Identify which cell holds the provided text, then report its [X, Y] central coordinate. 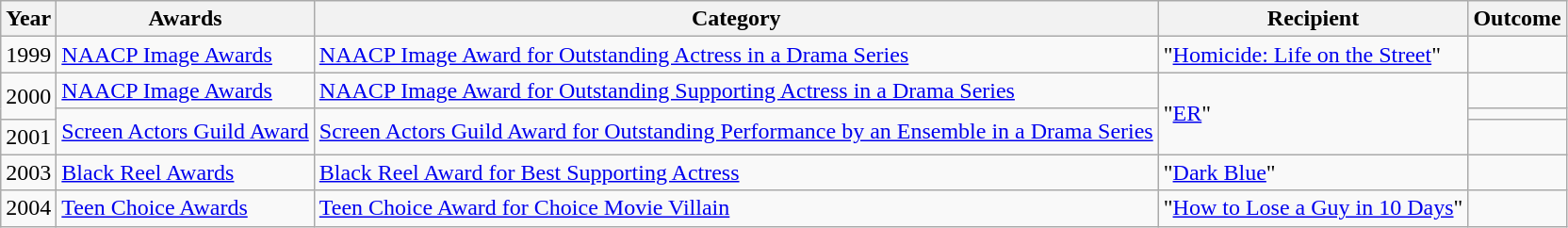
2000 [28, 96]
Screen Actors Guild Award [185, 132]
NAACP Image Award for Outstanding Actress in a Drama Series [736, 55]
Teen Choice Award for Choice Movie Villain [736, 208]
1999 [28, 55]
2004 [28, 208]
2003 [28, 172]
Screen Actors Guild Award for Outstanding Performance by an Ensemble in a Drama Series [736, 132]
Year [28, 19]
Black Reel Awards [185, 172]
"How to Lose a Guy in 10 Days" [1314, 208]
"Dark Blue" [1314, 172]
Awards [185, 19]
Category [736, 19]
Black Reel Award for Best Supporting Actress [736, 172]
NAACP Image Award for Outstanding Supporting Actress in a Drama Series [736, 90]
2001 [28, 137]
Teen Choice Awards [185, 208]
"ER" [1314, 113]
Recipient [1314, 19]
"Homicide: Life on the Street" [1314, 55]
Outcome [1517, 19]
